Detect which cell encompasses the target text, then output its (x, y) center coordinate. 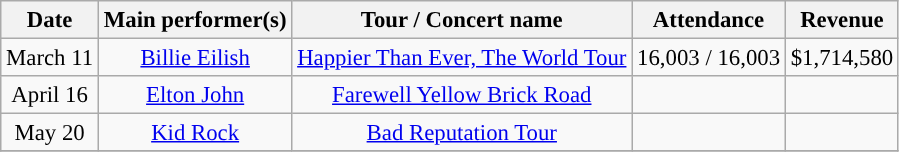
Elton John (194, 95)
Happier Than Ever, The World Tour (462, 58)
Billie Eilish (194, 58)
May 20 (50, 133)
16,003 / 16,003 (709, 58)
Tour / Concert name (462, 20)
March 11 (50, 58)
Date (50, 20)
Main performer(s) (194, 20)
Attendance (709, 20)
Revenue (842, 20)
$1,714,580 (842, 58)
Farewell Yellow Brick Road (462, 95)
Kid Rock (194, 133)
Bad Reputation Tour (462, 133)
April 16 (50, 95)
